Return the [X, Y] coordinate for the center point of the cell that contains the specified text.  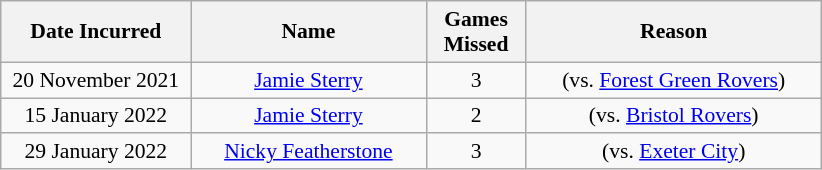
(vs. Forest Green Rovers) [674, 80]
Nicky Featherstone [308, 152]
20 November 2021 [96, 80]
2 [476, 116]
15 January 2022 [96, 116]
Games Missed [476, 32]
Date Incurred [96, 32]
Name [308, 32]
Reason [674, 32]
29 January 2022 [96, 152]
(vs. Bristol Rovers) [674, 116]
(vs. Exeter City) [674, 152]
